Pinpoint the cell where the given text exists, returning its [X, Y] midpoint coordinate. 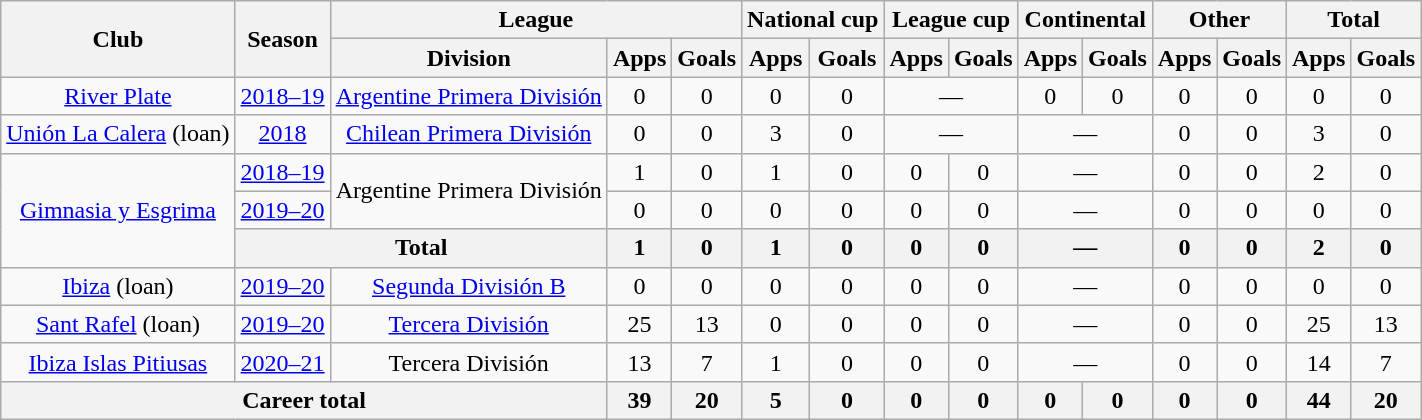
Career total [304, 400]
2020–21 [282, 362]
Ibiza (loan) [118, 286]
Sant Rafel (loan) [118, 324]
2018 [282, 134]
Segunda División B [468, 286]
League cup [951, 20]
Chilean Primera División [468, 134]
Continental [1085, 20]
5 [776, 400]
Ibiza Islas Pitiusas [118, 362]
Unión La Calera (loan) [118, 134]
Gimnasia y Esgrima [118, 210]
Division [468, 58]
39 [639, 400]
Club [118, 39]
National cup [813, 20]
Season [282, 39]
Other [1219, 20]
River Plate [118, 96]
14 [1319, 362]
League [536, 20]
44 [1319, 400]
